Extract the (X, Y) coordinate from the center of the cell holding the provided text.  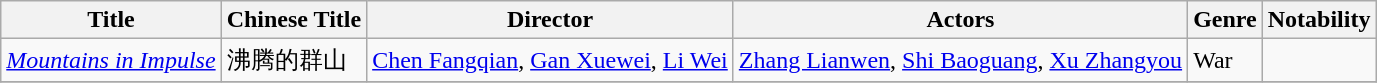
Chinese Title (294, 20)
Zhang Lianwen, Shi Baoguang, Xu Zhangyou (960, 60)
Director (550, 20)
Notability (1319, 20)
Mountains in Impulse (111, 60)
Chen Fangqian, Gan Xuewei, Li Wei (550, 60)
沸腾的群山 (294, 60)
Actors (960, 20)
War (1226, 60)
Genre (1226, 20)
Title (111, 20)
